Find where the given text appears and provide that cell's center as [x, y] coordinate. 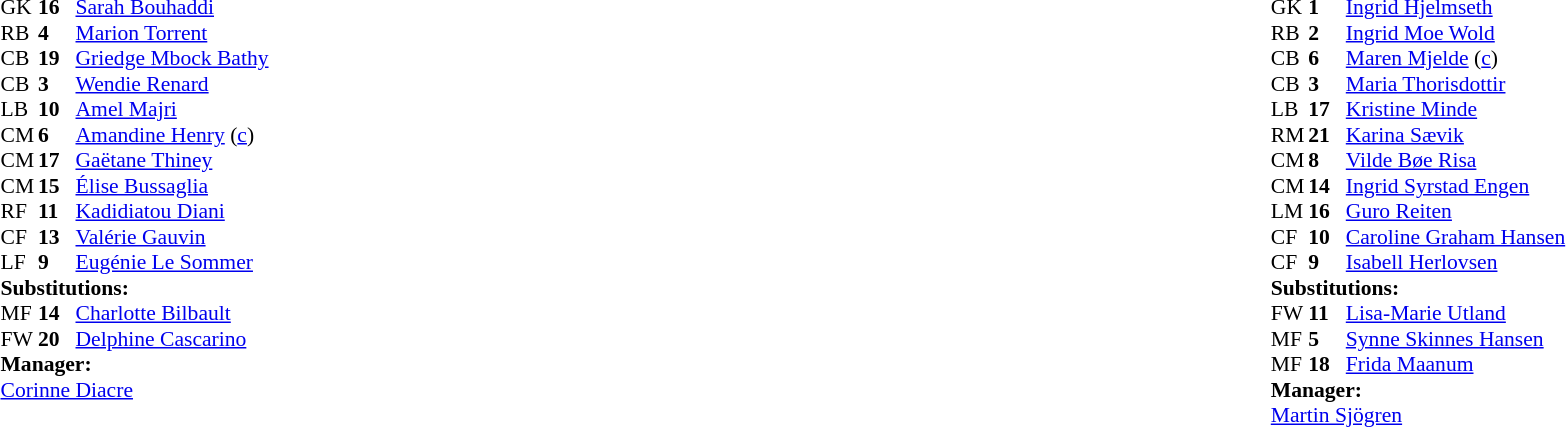
21 [1327, 135]
19 [57, 59]
Maria Thorisdottir [1456, 84]
20 [57, 339]
Gaëtane Thiney [172, 161]
2 [1327, 33]
Corinne Diacre [134, 390]
Griedge Mbock Bathy [172, 59]
Maren Mjelde (c) [1456, 59]
13 [57, 237]
Kristine Minde [1456, 109]
LF [19, 263]
15 [57, 186]
Karina Sævik [1456, 135]
Kadidiatou Diani [172, 211]
8 [1327, 161]
Valérie Gauvin [172, 237]
16 [1327, 211]
Ingrid Moe Wold [1456, 33]
Guro Reiten [1456, 211]
Marion Torrent [172, 33]
4 [57, 33]
Eugénie Le Sommer [172, 263]
Isabell Herlovsen [1456, 263]
Wendie Renard [172, 84]
Synne Skinnes Hansen [1456, 339]
RM [1290, 135]
Vilde Bøe Risa [1456, 161]
Caroline Graham Hansen [1456, 237]
Amandine Henry (c) [172, 135]
Charlotte Bilbault [172, 313]
Delphine Cascarino [172, 339]
Lisa-Marie Utland [1456, 313]
RF [19, 211]
Élise Bussaglia [172, 186]
Amel Majri [172, 109]
Ingrid Syrstad Engen [1456, 186]
5 [1327, 339]
Frida Maanum [1456, 365]
LM [1290, 211]
18 [1327, 365]
